Scan for the cell matching the given text and deliver its (x, y) coordinate at center. 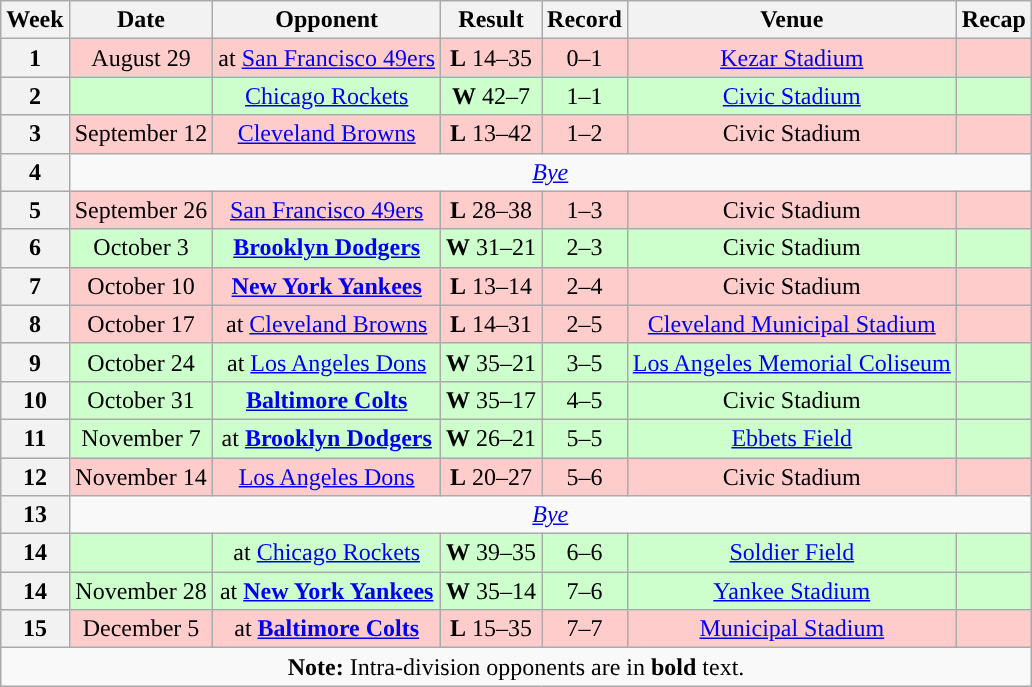
Note: Intra-division opponents are in bold text. (516, 667)
L 20–27 (492, 477)
W 26–21 (492, 438)
November 7 (141, 438)
November 28 (141, 591)
Los Angeles Memorial Coliseum (792, 362)
Opponent (327, 20)
6–6 (585, 553)
October 24 (141, 362)
2–5 (585, 324)
1 (35, 58)
at Baltimore Colts (327, 629)
October 10 (141, 286)
August 29 (141, 58)
6 (35, 248)
Soldier Field (792, 553)
9 (35, 362)
at Los Angeles Dons (327, 362)
2–4 (585, 286)
10 (35, 400)
5–6 (585, 477)
November 14 (141, 477)
L 14–35 (492, 58)
New York Yankees (327, 286)
7 (35, 286)
at New York Yankees (327, 591)
3–5 (585, 362)
Yankee Stadium (792, 591)
11 (35, 438)
Los Angeles Dons (327, 477)
Ebbets Field (792, 438)
Brooklyn Dodgers (327, 248)
2 (35, 96)
L 15–35 (492, 629)
Venue (792, 20)
0–1 (585, 58)
13 (35, 515)
at Chicago Rockets (327, 553)
Municipal Stadium (792, 629)
W 31–21 (492, 248)
September 26 (141, 210)
Cleveland Browns (327, 134)
1–1 (585, 96)
October 31 (141, 400)
8 (35, 324)
L 28–38 (492, 210)
W 35–17 (492, 400)
1–3 (585, 210)
at Brooklyn Dodgers (327, 438)
7–6 (585, 591)
W 35–14 (492, 591)
Week (35, 20)
2–3 (585, 248)
Date (141, 20)
L 14–31 (492, 324)
5–5 (585, 438)
Baltimore Colts (327, 400)
September 12 (141, 134)
December 5 (141, 629)
Cleveland Municipal Stadium (792, 324)
W 35–21 (492, 362)
October 17 (141, 324)
October 3 (141, 248)
1–2 (585, 134)
W 42–7 (492, 96)
W 39–35 (492, 553)
Record (585, 20)
Result (492, 20)
5 (35, 210)
15 (35, 629)
12 (35, 477)
at San Francisco 49ers (327, 58)
Chicago Rockets (327, 96)
L 13–14 (492, 286)
4 (35, 172)
L 13–42 (492, 134)
7–7 (585, 629)
Kezar Stadium (792, 58)
Recap (994, 20)
at Cleveland Browns (327, 324)
3 (35, 134)
4–5 (585, 400)
San Francisco 49ers (327, 210)
